Output the (X, Y) coordinate of the center of the cell containing the given text.  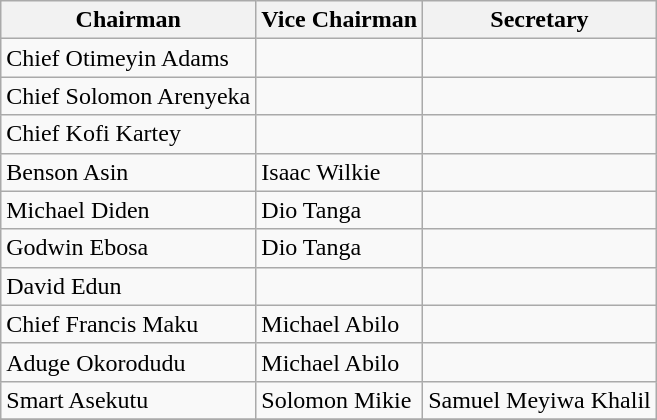
Isaac Wilkie (340, 172)
Chief Otimeyin Adams (128, 58)
Chairman (128, 20)
Chief Kofi Kartey (128, 134)
Chief Solomon Arenyeka (128, 96)
Benson Asin (128, 172)
Solomon Mikie (340, 400)
Vice Chairman (340, 20)
Michael Diden (128, 210)
Chief Francis Maku (128, 324)
David Edun (128, 286)
Godwin Ebosa (128, 248)
Secretary (540, 20)
Smart Asekutu (128, 400)
Samuel Meyiwa Khalil (540, 400)
Aduge Okorodudu (128, 362)
